Output the [x, y] coordinate of the center of the cell containing the given text.  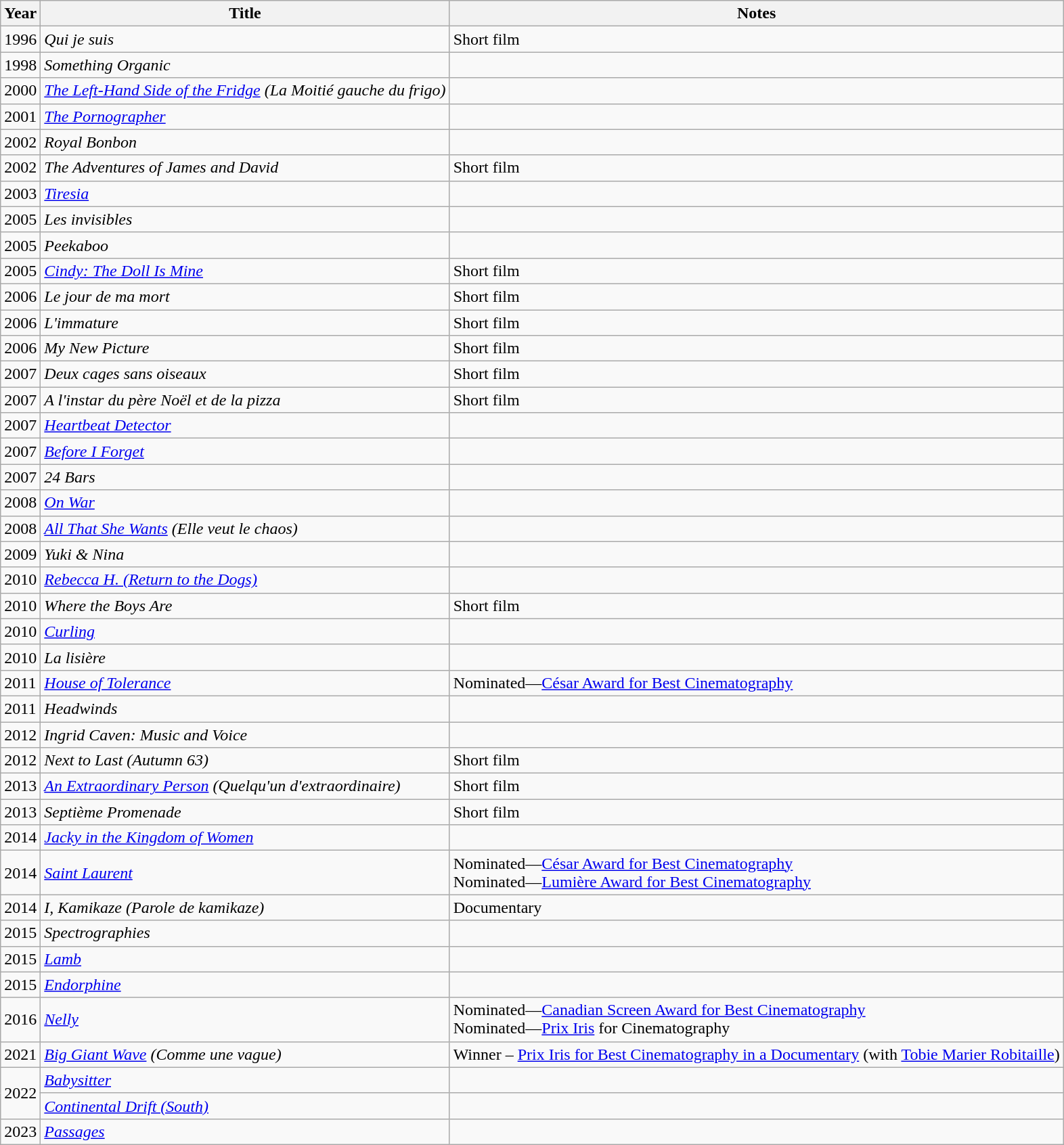
24 Bars [245, 477]
Nelly [245, 1019]
On War [245, 503]
A l'instar du père Noël et de la pizza [245, 400]
Qui je suis [245, 39]
Winner – Prix Iris for Best Cinematography in a Documentary (with Tobie Marier Robitaille) [757, 1054]
Les invisibles [245, 219]
Rebecca H. (Return to the Dogs) [245, 580]
The Left-Hand Side of the Fridge (La Moitié gauche du frigo) [245, 91]
2022 [20, 1093]
Nominated—César Award for Best Cinematography [757, 683]
2016 [20, 1019]
Big Giant Wave (Comme une vague) [245, 1054]
Documentary [757, 907]
Nominated—Canadian Screen Award for Best CinematographyNominated—Prix Iris for Cinematography [757, 1019]
Headwinds [245, 709]
Title [245, 14]
Saint Laurent [245, 873]
Continental Drift (South) [245, 1106]
All That She Wants (Elle veut le chaos) [245, 529]
Royal Bonbon [245, 142]
2023 [20, 1131]
Cindy: The Doll Is Mine [245, 271]
Jacky in the Kingdom of Women [245, 838]
Where the Boys Are [245, 606]
An Extraordinary Person (Quelqu'un d'extraordinaire) [245, 786]
2003 [20, 194]
2001 [20, 116]
Something Organic [245, 65]
I, Kamikaze (Parole de kamikaze) [245, 907]
L'immature [245, 323]
2021 [20, 1054]
Tiresia [245, 194]
Heartbeat Detector [245, 426]
Babysitter [245, 1080]
House of Tolerance [245, 683]
Nominated—César Award for Best CinematographyNominated—Lumière Award for Best Cinematography [757, 873]
Before I Forget [245, 451]
Curling [245, 631]
1996 [20, 39]
2009 [20, 554]
1998 [20, 65]
Next to Last (Autumn 63) [245, 761]
My New Picture [245, 349]
2000 [20, 91]
The Pornographer [245, 116]
Ingrid Caven: Music and Voice [245, 734]
Yuki & Nina [245, 554]
La lisière [245, 657]
Passages [245, 1131]
Peekaboo [245, 245]
Le jour de ma mort [245, 296]
Spectrographies [245, 933]
Year [20, 14]
Notes [757, 14]
Endorphine [245, 985]
The Adventures of James and David [245, 168]
Deux cages sans oiseaux [245, 374]
Septième Promenade [245, 812]
Lamb [245, 959]
